Identify which cell holds the provided text, then report its (X, Y) central coordinate. 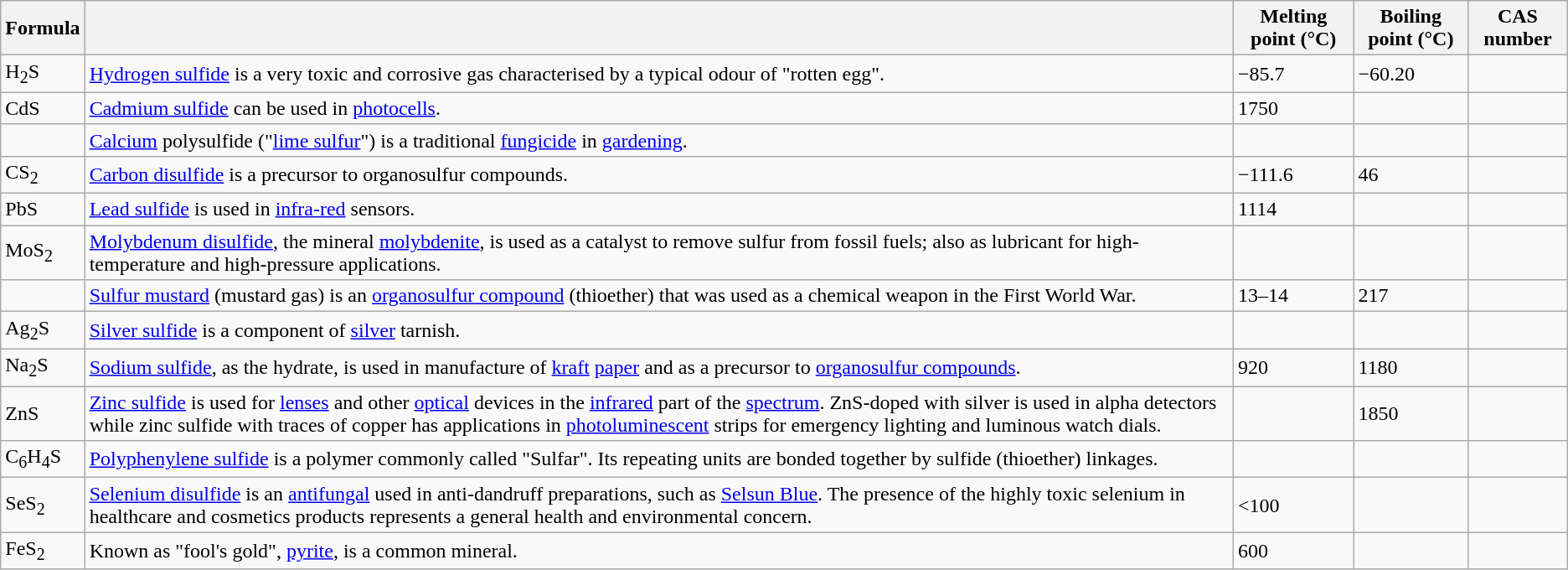
Cadmium sulfide can be used in photocells. (658, 108)
MoS2 (43, 253)
C6H4S (43, 459)
920 (1293, 367)
−85.7 (1293, 74)
ZnS (43, 412)
1114 (1293, 210)
−111.6 (1293, 174)
1850 (1411, 412)
Polyphenylene sulfide is a polymer commonly called "Sulfar". Its repeating units are bonded together by sulfide (thioether) linkages. (658, 459)
600 (1293, 551)
Sodium sulfide, as the hydrate, is used in manufacture of kraft paper and as a precursor to organosulfur compounds. (658, 367)
Melting point (°C) (1293, 28)
Sulfur mustard (mustard gas) is an organosulfur compound (thioether) that was used as a chemical weapon in the First World War. (658, 296)
FeS2 (43, 551)
SeS2 (43, 505)
H2S (43, 74)
Hydrogen sulfide is a very toxic and corrosive gas characterised by a typical odour of "rotten egg". (658, 74)
Na2S (43, 367)
CS2 (43, 174)
Formula (43, 28)
CAS number (1518, 28)
13–14 (1293, 296)
Ag2S (43, 330)
CdS (43, 108)
PbS (43, 210)
Boiling point (°C) (1411, 28)
−60.20 (1411, 74)
46 (1411, 174)
Calcium polysulfide ("lime sulfur") is a traditional fungicide in gardening. (658, 140)
1180 (1411, 367)
Known as "fool's gold", pyrite, is a common mineral. (658, 551)
Silver sulfide is a component of silver tarnish. (658, 330)
<100 (1293, 505)
Carbon disulfide is a precursor to organosulfur compounds. (658, 174)
Lead sulfide is used in infra-red sensors. (658, 210)
1750 (1293, 108)
217 (1411, 296)
